Return (X, Y) of the center of cell containing provided text 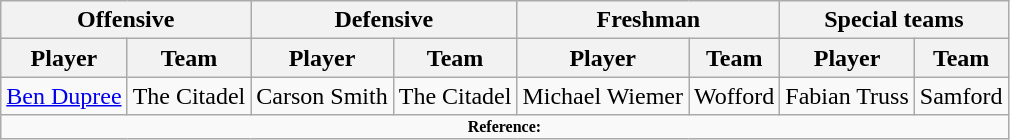
Samford (961, 96)
Ben Dupree (64, 96)
Fabian Truss (847, 96)
Special teams (894, 20)
Wofford (734, 96)
Reference: (504, 127)
Michael Wiemer (603, 96)
Offensive (126, 20)
Carson Smith (322, 96)
Freshman (648, 20)
Defensive (384, 20)
